Detect which cell encompasses the target text, then output its (x, y) center coordinate. 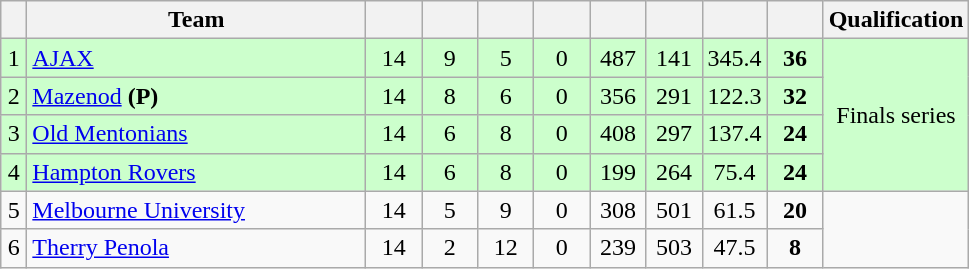
20 (795, 210)
1 (14, 58)
137.4 (734, 134)
Team (196, 20)
408 (618, 134)
122.3 (734, 96)
12 (506, 248)
Mazenod (P) (196, 96)
61.5 (734, 210)
297 (674, 134)
36 (795, 58)
487 (618, 58)
47.5 (734, 248)
501 (674, 210)
291 (674, 96)
AJAX (196, 58)
503 (674, 248)
356 (618, 96)
32 (795, 96)
Qualification (896, 20)
345.4 (734, 58)
4 (14, 172)
Hampton Rovers (196, 172)
264 (674, 172)
308 (618, 210)
141 (674, 58)
Finals series (896, 115)
Melbourne University (196, 210)
199 (618, 172)
Therry Penola (196, 248)
239 (618, 248)
75.4 (734, 172)
Old Mentonians (196, 134)
3 (14, 134)
